Pinpoint the cell where the given text exists, returning its (x, y) midpoint coordinate. 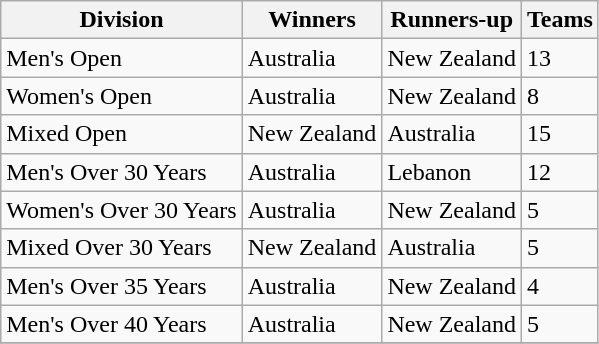
8 (560, 96)
13 (560, 58)
Mixed Over 30 Years (122, 248)
Runners-up (452, 20)
Mixed Open (122, 134)
Division (122, 20)
Men's Over 30 Years (122, 172)
Winners (312, 20)
Men's Open (122, 58)
4 (560, 286)
Lebanon (452, 172)
Women's Over 30 Years (122, 210)
Teams (560, 20)
12 (560, 172)
Men's Over 40 Years (122, 324)
Women's Open (122, 96)
Men's Over 35 Years (122, 286)
15 (560, 134)
